Provide the (x, y) coordinate of the cell's center where the given text is located.  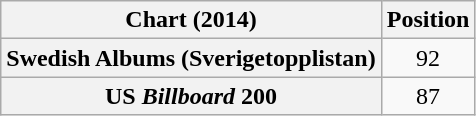
87 (428, 96)
92 (428, 58)
Position (428, 20)
Chart (2014) (191, 20)
US Billboard 200 (191, 96)
Swedish Albums (Sverigetopplistan) (191, 58)
